Search for the cell housing the specified text and yield its (X, Y) center coordinate. 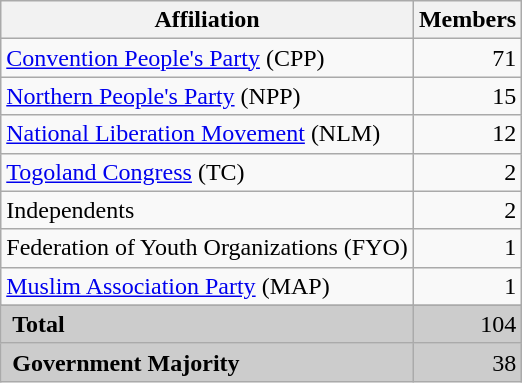
12 (467, 134)
Affiliation (208, 20)
Togoland Congress (TC) (208, 172)
Convention People's Party (CPP) (208, 58)
Federation of Youth Organizations (FYO) (208, 248)
Members (467, 20)
Government Majority (208, 362)
15 (467, 96)
Northern People's Party (NPP) (208, 96)
National Liberation Movement (NLM) (208, 134)
104 (467, 324)
Independents (208, 210)
71 (467, 58)
38 (467, 362)
Total (208, 324)
Muslim Association Party (MAP) (208, 286)
